Return (x, y) of the center of cell containing provided text 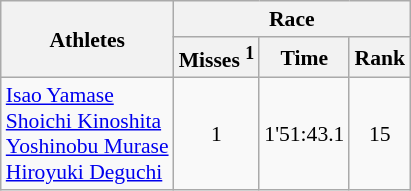
Isao YamaseShoichi KinoshitaYoshinobu MuraseHiroyuki Deguchi (88, 134)
Misses 1 (217, 58)
Rank (380, 58)
Race (292, 19)
1'51:43.1 (304, 134)
Athletes (88, 40)
1 (217, 134)
Time (304, 58)
15 (380, 134)
